Pinpoint the cell where the given text exists, returning its [x, y] midpoint coordinate. 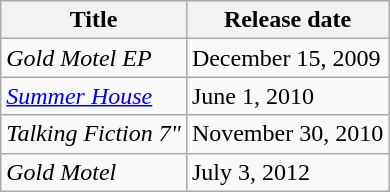
December 15, 2009 [287, 58]
July 3, 2012 [287, 172]
November 30, 2010 [287, 134]
Gold Motel [94, 172]
Title [94, 20]
Release date [287, 20]
Gold Motel EP [94, 58]
Talking Fiction 7" [94, 134]
Summer House [94, 96]
June 1, 2010 [287, 96]
